Return [X, Y] of the center of cell containing provided text 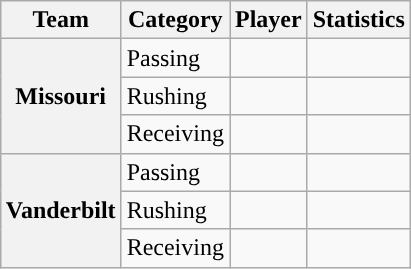
Team [60, 20]
Missouri [60, 96]
Vanderbilt [60, 210]
Player [269, 20]
Statistics [358, 20]
Category [175, 20]
